Identify which cell holds the provided text, then report its (x, y) central coordinate. 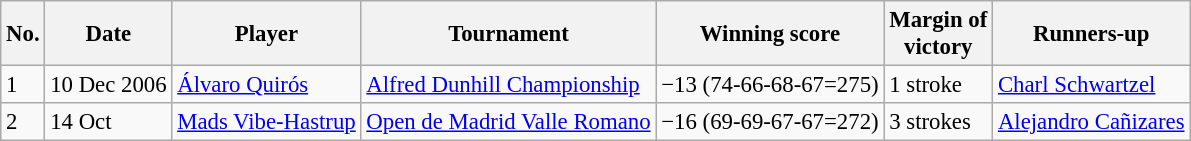
Mads Vibe-Hastrup (266, 122)
Winning score (770, 34)
3 strokes (938, 122)
1 (23, 85)
Player (266, 34)
Open de Madrid Valle Romano (508, 122)
2 (23, 122)
−13 (74-66-68-67=275) (770, 85)
Alfred Dunhill Championship (508, 85)
14 Oct (108, 122)
−16 (69-69-67-67=272) (770, 122)
Alejandro Cañizares (1092, 122)
Charl Schwartzel (1092, 85)
Margin ofvictory (938, 34)
No. (23, 34)
Runners-up (1092, 34)
Tournament (508, 34)
Álvaro Quirós (266, 85)
1 stroke (938, 85)
10 Dec 2006 (108, 85)
Date (108, 34)
